Search for the cell housing the specified text and yield its [X, Y] center coordinate. 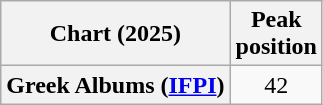
Greek Albums (IFPI) [116, 85]
Peak position [276, 34]
Chart (2025) [116, 34]
42 [276, 85]
